Search for the cell housing the specified text and yield its [x, y] center coordinate. 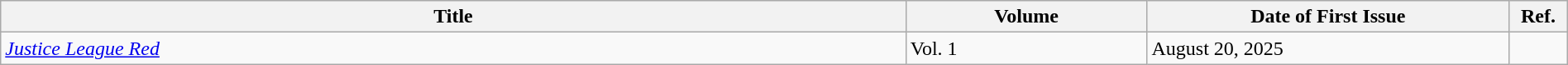
Volume [1026, 17]
Date of First Issue [1328, 17]
August 20, 2025 [1328, 48]
Title [453, 17]
Justice League Red [453, 48]
Ref. [1538, 17]
Vol. 1 [1026, 48]
